Capture the cell that displays the provided text and extract its [X, Y] central coordinate. 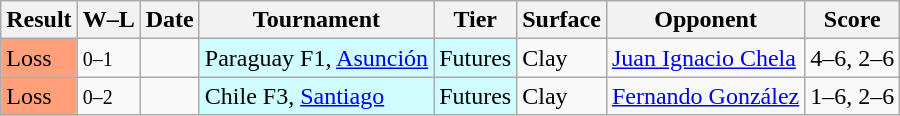
0–1 [108, 58]
Juan Ignacio Chela [705, 58]
Fernando González [705, 96]
1–6, 2–6 [852, 96]
Tournament [316, 20]
Opponent [705, 20]
W–L [108, 20]
4–6, 2–6 [852, 58]
Chile F3, Santiago [316, 96]
Result [39, 20]
Surface [562, 20]
Score [852, 20]
Tier [476, 20]
0–2 [108, 96]
Date [170, 20]
Paraguay F1, Asunción [316, 58]
